From the cell containing the given text, extract its center point as (X, Y) coordinate. 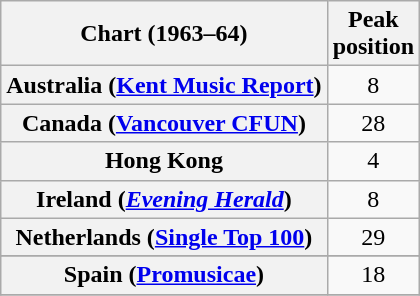
Peakposition (373, 34)
28 (373, 123)
Canada (Vancouver CFUN) (164, 123)
Hong Kong (164, 161)
Chart (1963–64) (164, 34)
29 (373, 237)
4 (373, 161)
18 (373, 275)
Netherlands (Single Top 100) (164, 237)
Ireland (Evening Herald) (164, 199)
Australia (Kent Music Report) (164, 85)
Spain (Promusicae) (164, 275)
